Scan for the cell matching the given text and deliver its [x, y] coordinate at center. 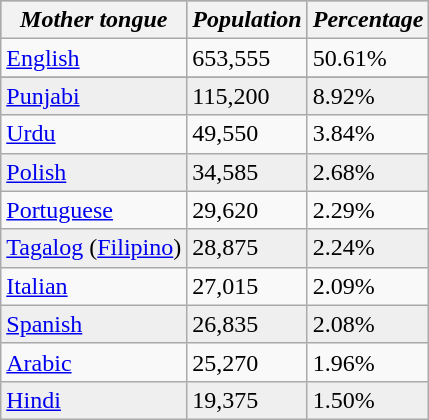
Tagalog (Filipino) [94, 248]
Punjabi [94, 96]
Percentage [368, 20]
Italian [94, 286]
28,875 [247, 248]
Portuguese [94, 210]
Hindi [94, 400]
2.08% [368, 324]
8.92% [368, 96]
29,620 [247, 210]
Spanish [94, 324]
19,375 [247, 400]
3.84% [368, 134]
27,015 [247, 286]
2.68% [368, 172]
115,200 [247, 96]
Population [247, 20]
34,585 [247, 172]
2.09% [368, 286]
1.96% [368, 362]
Mother tongue [94, 20]
Polish [94, 172]
2.24% [368, 248]
26,835 [247, 324]
25,270 [247, 362]
1.50% [368, 400]
50.61% [368, 58]
49,550 [247, 134]
Urdu [94, 134]
Arabic [94, 362]
2.29% [368, 210]
653,555 [247, 58]
English [94, 58]
